Detect which cell encompasses the target text, then output its (x, y) center coordinate. 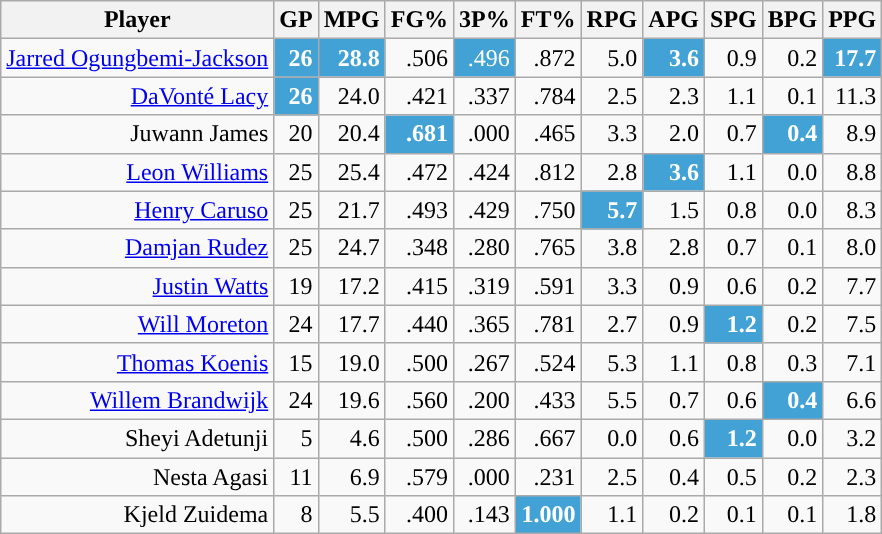
24.7 (352, 248)
.286 (485, 438)
7.7 (852, 286)
.765 (548, 248)
20 (296, 134)
17.2 (352, 286)
GP (296, 20)
.781 (548, 324)
20.4 (352, 134)
7.5 (852, 324)
FT% (548, 20)
2.7 (612, 324)
.812 (548, 172)
BPG (792, 20)
SPG (734, 20)
25.4 (352, 172)
Will Moreton (138, 324)
.415 (419, 286)
Thomas Koenis (138, 362)
.560 (419, 400)
.400 (419, 515)
6.6 (852, 400)
5.0 (612, 58)
8.9 (852, 134)
.433 (548, 400)
.440 (419, 324)
0.5 (734, 477)
FG% (419, 20)
Nesta Agasi (138, 477)
19.6 (352, 400)
19.0 (352, 362)
Kjeld Zuidema (138, 515)
1.000 (548, 515)
.267 (485, 362)
.496 (485, 58)
8.8 (852, 172)
.493 (419, 210)
.337 (485, 96)
.524 (548, 362)
Jarred Ogungbemi-Jackson (138, 58)
.365 (485, 324)
28.8 (352, 58)
.319 (485, 286)
.200 (485, 400)
Sheyi Adetunji (138, 438)
.591 (548, 286)
7.1 (852, 362)
6.9 (352, 477)
Henry Caruso (138, 210)
.143 (485, 515)
5 (296, 438)
Leon Williams (138, 172)
1.8 (852, 515)
Willem Brandwijk (138, 400)
.750 (548, 210)
0.3 (792, 362)
APG (674, 20)
.465 (548, 134)
8.3 (852, 210)
3.8 (612, 248)
PPG (852, 20)
.667 (548, 438)
3.2 (852, 438)
19 (296, 286)
.506 (419, 58)
15 (296, 362)
21.7 (352, 210)
24.0 (352, 96)
Justin Watts (138, 286)
.231 (548, 477)
8.0 (852, 248)
2.0 (674, 134)
.424 (485, 172)
Juwann James (138, 134)
DaVonté Lacy (138, 96)
MPG (352, 20)
.784 (548, 96)
Player (138, 20)
.348 (419, 248)
11 (296, 477)
5.7 (612, 210)
5.3 (612, 362)
3P% (485, 20)
.472 (419, 172)
.579 (419, 477)
.421 (419, 96)
.280 (485, 248)
8 (296, 515)
.872 (548, 58)
.681 (419, 134)
.429 (485, 210)
4.6 (352, 438)
11.3 (852, 96)
1.5 (674, 210)
RPG (612, 20)
Damjan Rudez (138, 248)
